For the text-containing cell, return its midpoint in (X, Y) coordinate format. 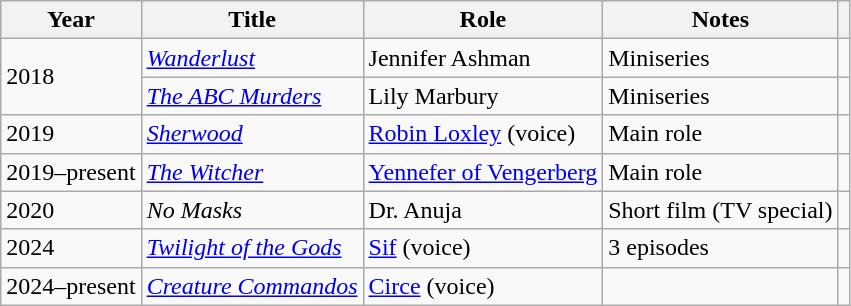
Wanderlust (252, 58)
Robin Loxley (voice) (483, 134)
Yennefer of Vengerberg (483, 172)
2020 (71, 210)
Circe (voice) (483, 286)
The Witcher (252, 172)
Short film (TV special) (720, 210)
Year (71, 20)
2019 (71, 134)
Role (483, 20)
2024–present (71, 286)
2018 (71, 77)
2019–present (71, 172)
The ABC Murders (252, 96)
Twilight of the Gods (252, 248)
2024 (71, 248)
Notes (720, 20)
Creature Commandos (252, 286)
Lily Marbury (483, 96)
Dr. Anuja (483, 210)
Sif (voice) (483, 248)
No Masks (252, 210)
Jennifer Ashman (483, 58)
3 episodes (720, 248)
Title (252, 20)
Sherwood (252, 134)
